Return (X, Y) of the center of cell containing provided text 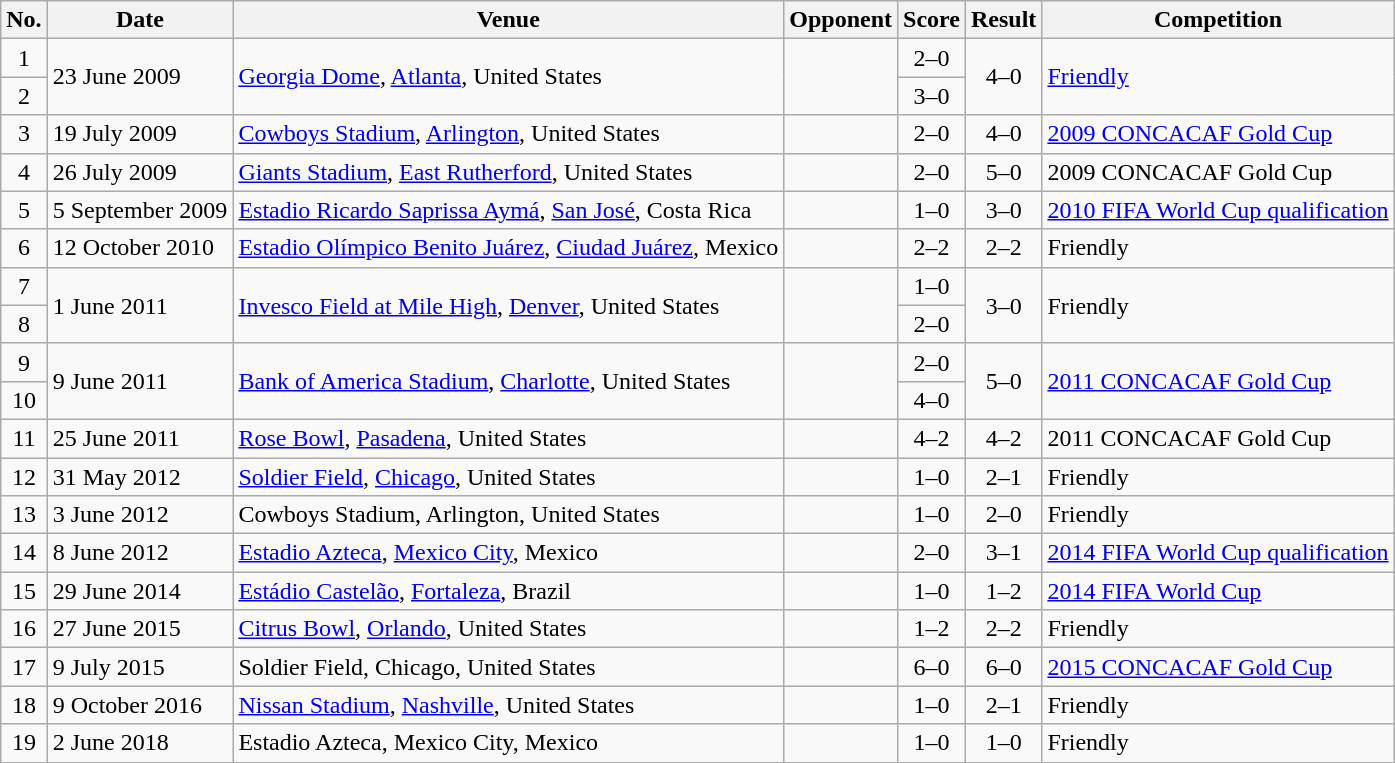
3–1 (1003, 553)
Score (932, 20)
13 (24, 515)
2014 FIFA World Cup (1218, 591)
8 (24, 324)
27 June 2015 (140, 629)
15 (24, 591)
19 (24, 743)
5 September 2009 (140, 210)
7 (24, 286)
3 (24, 134)
Estádio Castelão, Fortaleza, Brazil (508, 591)
2010 FIFA World Cup qualification (1218, 210)
Result (1003, 20)
12 October 2010 (140, 248)
Nissan Stadium, Nashville, United States (508, 705)
31 May 2012 (140, 477)
Rose Bowl, Pasadena, United States (508, 438)
26 July 2009 (140, 172)
9 June 2011 (140, 381)
3 June 2012 (140, 515)
Date (140, 20)
17 (24, 667)
2015 CONCACAF Gold Cup (1218, 667)
14 (24, 553)
11 (24, 438)
2 June 2018 (140, 743)
12 (24, 477)
1 (24, 58)
2 (24, 96)
9 October 2016 (140, 705)
16 (24, 629)
9 (24, 362)
18 (24, 705)
Georgia Dome, Atlanta, United States (508, 77)
Estadio Olímpico Benito Juárez, Ciudad Juárez, Mexico (508, 248)
10 (24, 400)
4 (24, 172)
Opponent (841, 20)
8 June 2012 (140, 553)
23 June 2009 (140, 77)
No. (24, 20)
25 June 2011 (140, 438)
Bank of America Stadium, Charlotte, United States (508, 381)
9 July 2015 (140, 667)
Estadio Ricardo Saprissa Aymá, San José, Costa Rica (508, 210)
1 June 2011 (140, 305)
Invesco Field at Mile High, Denver, United States (508, 305)
Citrus Bowl, Orlando, United States (508, 629)
29 June 2014 (140, 591)
6 (24, 248)
5 (24, 210)
2014 FIFA World Cup qualification (1218, 553)
Venue (508, 20)
Giants Stadium, East Rutherford, United States (508, 172)
19 July 2009 (140, 134)
Competition (1218, 20)
